Search for the cell housing the specified text and yield its [X, Y] center coordinate. 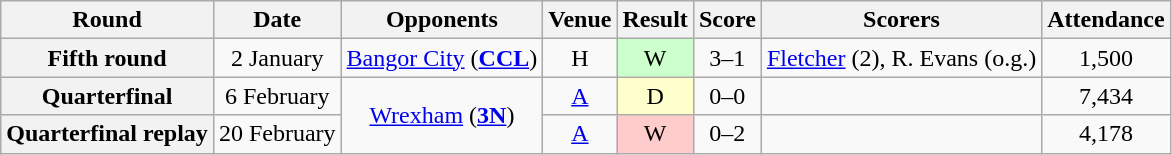
Score [727, 20]
2 January [277, 58]
Quarterfinal replay [108, 134]
20 February [277, 134]
Opponents [442, 20]
Result [655, 20]
1,500 [1106, 58]
6 February [277, 96]
Bangor City (CCL) [442, 58]
D [655, 96]
Attendance [1106, 20]
3–1 [727, 58]
Scorers [901, 20]
Quarterfinal [108, 96]
4,178 [1106, 134]
Fifth round [108, 58]
0–0 [727, 96]
Venue [580, 20]
Fletcher (2), R. Evans (o.g.) [901, 58]
7,434 [1106, 96]
Date [277, 20]
H [580, 58]
Wrexham (3N) [442, 115]
Round [108, 20]
0–2 [727, 134]
